Extract the [X, Y] coordinate from the center of the cell holding the provided text.  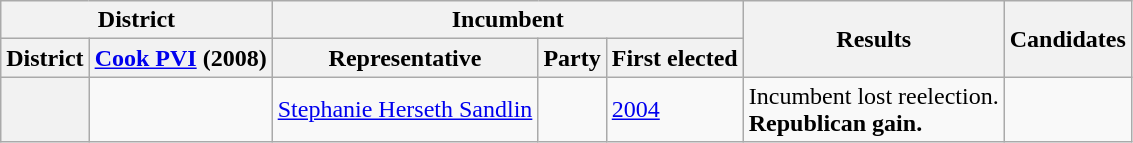
Representative [405, 58]
Incumbent [508, 20]
Stephanie Herseth Sandlin [405, 110]
2004 [674, 110]
Cook PVI (2008) [180, 58]
Incumbent lost reelection.Republican gain. [874, 110]
Candidates [1068, 39]
Party [572, 58]
First elected [674, 58]
Results [874, 39]
